Pinpoint the cell where the given text exists, returning its [X, Y] midpoint coordinate. 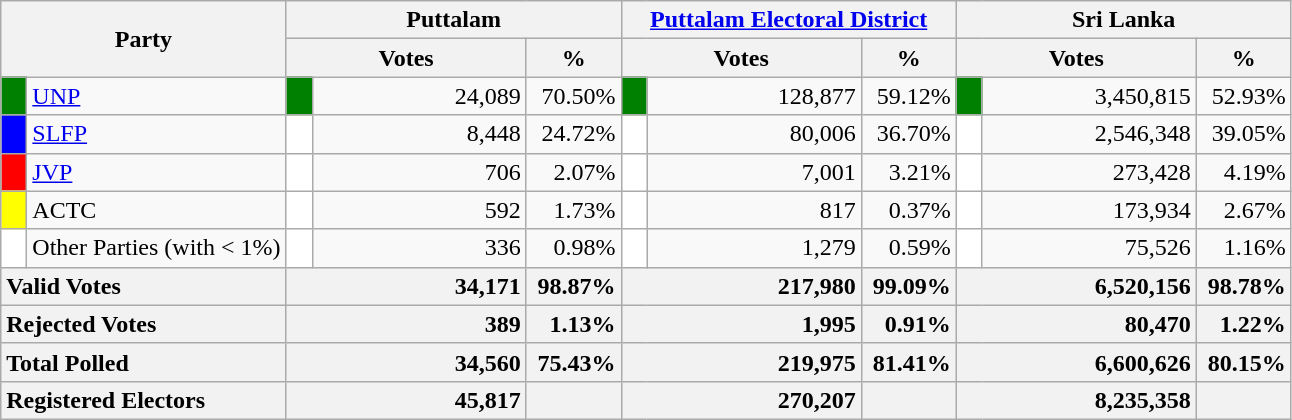
2.07% [574, 172]
173,934 [1089, 210]
1.16% [1244, 248]
98.78% [1244, 286]
Puttalam Electoral District [788, 20]
0.37% [908, 210]
6,520,156 [1076, 286]
Sri Lanka [1124, 20]
8,235,358 [1076, 400]
336 [419, 248]
ACTC [156, 210]
0.59% [908, 248]
Rejected Votes [144, 324]
34,560 [406, 362]
Party [144, 39]
817 [754, 210]
JVP [156, 172]
7,001 [754, 172]
80.15% [1244, 362]
99.09% [908, 286]
1,995 [741, 324]
Valid Votes [144, 286]
45,817 [406, 400]
6,600,626 [1076, 362]
1.13% [574, 324]
80,470 [1076, 324]
75,526 [1089, 248]
706 [419, 172]
24,089 [419, 96]
270,207 [741, 400]
128,877 [754, 96]
0.91% [908, 324]
39.05% [1244, 134]
75.43% [574, 362]
273,428 [1089, 172]
Registered Electors [144, 400]
Other Parties (with < 1%) [156, 248]
3,450,815 [1089, 96]
59.12% [908, 96]
Puttalam [454, 20]
592 [419, 210]
1.73% [574, 210]
34,171 [406, 286]
219,975 [741, 362]
SLFP [156, 134]
81.41% [908, 362]
3.21% [908, 172]
24.72% [574, 134]
UNP [156, 96]
389 [406, 324]
1.22% [1244, 324]
36.70% [908, 134]
52.93% [1244, 96]
80,006 [754, 134]
Total Polled [144, 362]
8,448 [419, 134]
1,279 [754, 248]
217,980 [741, 286]
70.50% [574, 96]
4.19% [1244, 172]
98.87% [574, 286]
2.67% [1244, 210]
0.98% [574, 248]
2,546,348 [1089, 134]
